Find where the given text appears and provide that cell's center as (x, y) coordinate. 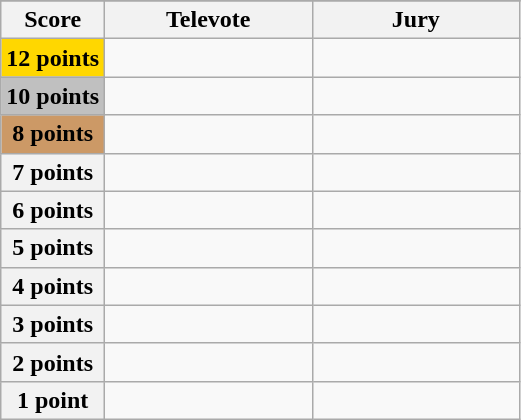
3 points (53, 324)
8 points (53, 134)
6 points (53, 210)
7 points (53, 172)
4 points (53, 286)
5 points (53, 248)
Jury (416, 20)
1 point (53, 400)
10 points (53, 96)
Score (53, 20)
12 points (53, 58)
Televote (209, 20)
2 points (53, 362)
